Return the [X, Y] coordinate for the center point of the cell that contains the specified text.  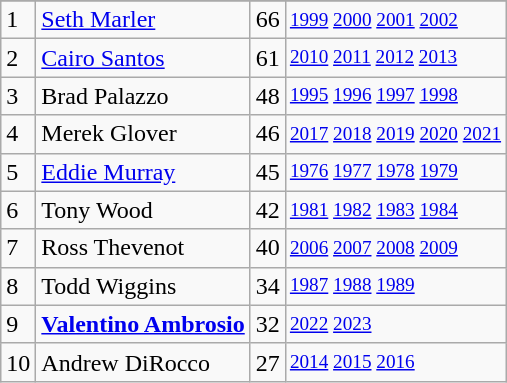
1981 1982 1983 1984 [395, 210]
1976 1977 1978 1979 [395, 172]
Merek Glover [143, 134]
10 [18, 362]
2006 2007 2008 2009 [395, 248]
7 [18, 248]
1 [18, 20]
2017 2018 2019 2020 2021 [395, 134]
42 [268, 210]
3 [18, 96]
34 [268, 286]
1987 1988 1989 [395, 286]
Tony Wood [143, 210]
Cairo Santos [143, 58]
6 [18, 210]
8 [18, 286]
Eddie Murray [143, 172]
45 [268, 172]
Andrew DiRocco [143, 362]
9 [18, 324]
66 [268, 20]
2014 2015 2016 [395, 362]
Ross Thevenot [143, 248]
Seth Marler [143, 20]
Valentino Ambrosio [143, 324]
2 [18, 58]
2010 2011 2012 2013 [395, 58]
48 [268, 96]
32 [268, 324]
5 [18, 172]
Todd Wiggins [143, 286]
46 [268, 134]
27 [268, 362]
1999 2000 2001 2002 [395, 20]
2022 2023 [395, 324]
1995 1996 1997 1998 [395, 96]
4 [18, 134]
61 [268, 58]
Brad Palazzo [143, 96]
40 [268, 248]
